Scan for the cell matching the given text and deliver its (X, Y) coordinate at center. 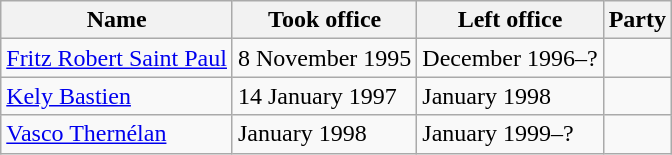
Left office (510, 20)
Name (117, 20)
Took office (324, 20)
Vasco Thernélan (117, 134)
December 1996–? (510, 58)
Party (637, 20)
Kely Bastien (117, 96)
Fritz Robert Saint Paul (117, 58)
8 November 1995 (324, 58)
14 January 1997 (324, 96)
January 1999–? (510, 134)
